Determine the [x, y] coordinate at the center of the cell enclosing the given text.  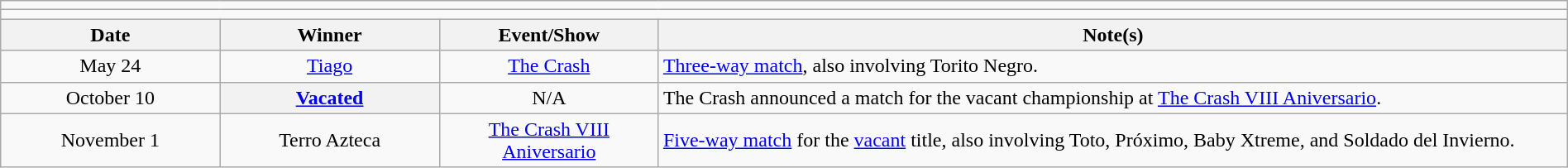
May 24 [111, 66]
November 1 [111, 141]
The Crash [549, 66]
Tiago [329, 66]
Three-way match, also involving Torito Negro. [1113, 66]
October 10 [111, 98]
The Crash VIII Aniversario [549, 141]
Five-way match for the vacant title, also involving Toto, Próximo, Baby Xtreme, and Soldado del Invierno. [1113, 141]
Vacated [329, 98]
Note(s) [1113, 35]
Event/Show [549, 35]
The Crash announced a match for the vacant championship at The Crash VIII Aniversario. [1113, 98]
N/A [549, 98]
Winner [329, 35]
Date [111, 35]
Terro Azteca [329, 141]
